Output the [X, Y] coordinate of the center of the cell containing the given text.  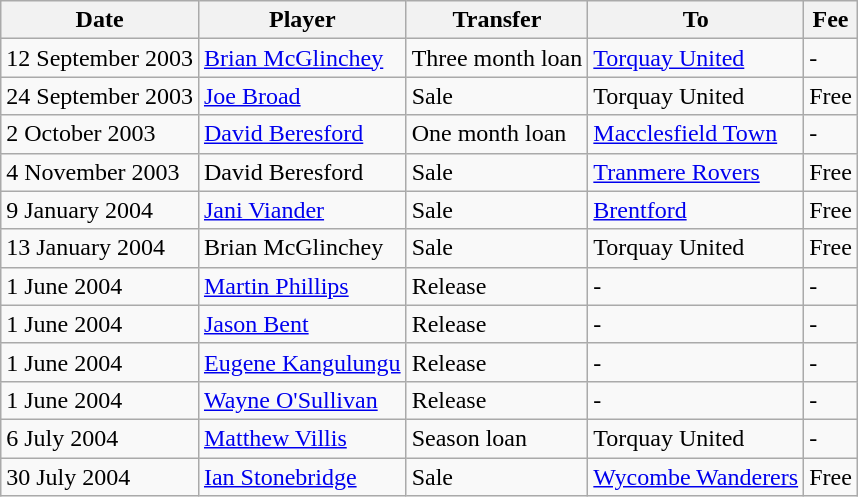
Wycombe Wanderers [696, 477]
Fee [831, 20]
Jason Bent [302, 324]
Jani Viander [302, 210]
9 January 2004 [100, 210]
Ian Stonebridge [302, 477]
Martin Phillips [302, 286]
24 September 2003 [100, 96]
Wayne O'Sullivan [302, 400]
Eugene Kangulungu [302, 362]
Player [302, 20]
12 September 2003 [100, 58]
Season loan [497, 438]
6 July 2004 [100, 438]
Date [100, 20]
To [696, 20]
Matthew Villis [302, 438]
Transfer [497, 20]
4 November 2003 [100, 172]
Brentford [696, 210]
13 January 2004 [100, 248]
Three month loan [497, 58]
Macclesfield Town [696, 134]
Joe Broad [302, 96]
2 October 2003 [100, 134]
Tranmere Rovers [696, 172]
One month loan [497, 134]
30 July 2004 [100, 477]
